Detect which cell encompasses the target text, then output its (X, Y) center coordinate. 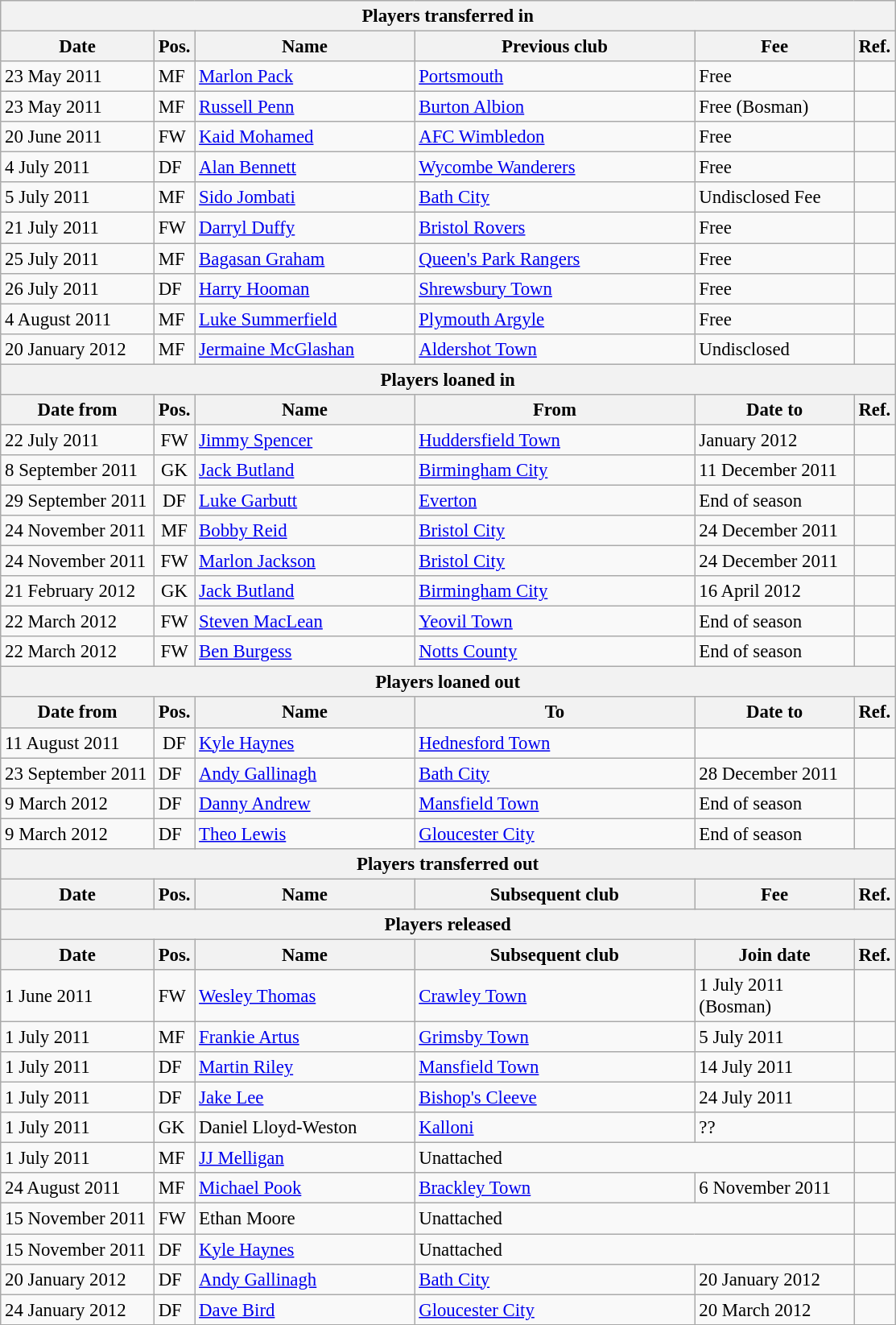
14 July 2011 (774, 1067)
Plymouth Argyle (555, 319)
To (555, 713)
21 July 2011 (77, 228)
Free (Bosman) (774, 107)
Players transferred out (448, 864)
Kalloni (555, 1128)
Bishop's Cleeve (555, 1098)
Portsmouth (555, 77)
Undisclosed (774, 349)
22 July 2011 (77, 440)
Bagasan Graham (304, 259)
29 September 2011 (77, 500)
23 September 2011 (77, 773)
JJ Melligan (304, 1158)
Wesley Thomas (304, 996)
Russell Penn (304, 107)
24 July 2011 (774, 1098)
Players loaned out (448, 682)
Danny Andrew (304, 803)
4 July 2011 (77, 168)
Martin Riley (304, 1067)
Harry Hooman (304, 288)
Ethan Moore (304, 1219)
Daniel Lloyd-Weston (304, 1128)
24 August 2011 (77, 1188)
28 December 2011 (774, 773)
Jermaine McGlashan (304, 349)
Steven MacLean (304, 622)
Dave Bird (304, 1310)
Jake Lee (304, 1098)
Wycombe Wanderers (555, 168)
11 December 2011 (774, 470)
Ben Burgess (304, 652)
Brackley Town (555, 1188)
Players loaned in (448, 379)
Aldershot Town (555, 349)
25 July 2011 (77, 259)
Grimsby Town (555, 1037)
11 August 2011 (77, 743)
Players transferred in (448, 16)
?? (774, 1128)
Darryl Duffy (304, 228)
Undisclosed Fee (774, 197)
20 March 2012 (774, 1310)
24 January 2012 (77, 1310)
Marlon Jackson (304, 561)
Marlon Pack (304, 77)
Queen's Park Rangers (555, 259)
Huddersfield Town (555, 440)
Crawley Town (555, 996)
Jimmy Spencer (304, 440)
Everton (555, 500)
Frankie Artus (304, 1037)
1 July 2011 (Bosman) (774, 996)
Previous club (555, 47)
1 June 2011 (77, 996)
Bobby Reid (304, 531)
20 June 2011 (77, 137)
26 July 2011 (77, 288)
Theo Lewis (304, 834)
January 2012 (774, 440)
Burton Albion (555, 107)
4 August 2011 (77, 319)
Kaid Mohamed (304, 137)
AFC Wimbledon (555, 137)
Alan Bennett (304, 168)
Hednesford Town (555, 743)
Join date (774, 954)
Shrewsbury Town (555, 288)
6 November 2011 (774, 1188)
16 April 2012 (774, 591)
Notts County (555, 652)
Bristol Rovers (555, 228)
Michael Pook (304, 1188)
Sido Jombati (304, 197)
Luke Garbutt (304, 500)
21 February 2012 (77, 591)
Yeovil Town (555, 622)
8 September 2011 (77, 470)
Luke Summerfield (304, 319)
Players released (448, 925)
From (555, 410)
